Capture the cell that displays the provided text and extract its [x, y] central coordinate. 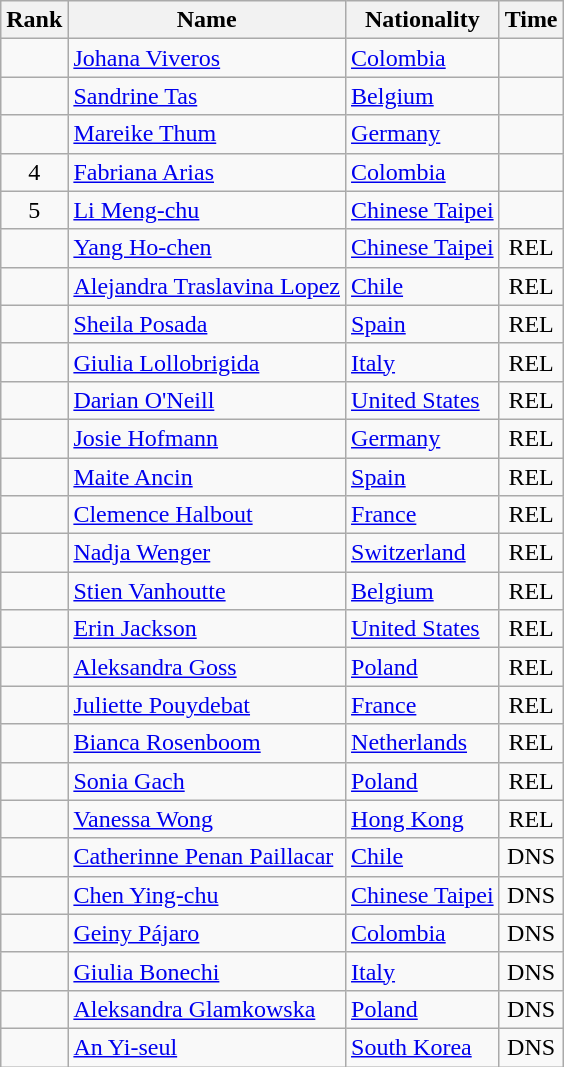
South Korea [423, 1047]
Juliette Pouydebat [207, 705]
Hong Kong [423, 819]
Sonia Gach [207, 781]
Vanessa Wong [207, 819]
Catherinne Penan Paillacar [207, 857]
Mareike Thum [207, 134]
Nadja Wenger [207, 553]
Alejandra Traslavina Lopez [207, 286]
Yang Ho-chen [207, 248]
Li Meng-chu [207, 210]
Fabriana Arias [207, 172]
Netherlands [423, 743]
Chen Ying-chu [207, 895]
Time [531, 20]
An Yi-seul [207, 1047]
Josie Hofmann [207, 438]
Giulia Bonechi [207, 971]
Name [207, 20]
Rank [34, 20]
Nationality [423, 20]
Aleksandra Goss [207, 667]
Darian O'Neill [207, 400]
Giulia Lollobrigida [207, 362]
Erin Jackson [207, 629]
Sandrine Tas [207, 96]
Aleksandra Glamkowska [207, 1009]
5 [34, 210]
Geiny Pájaro [207, 933]
Clemence Halbout [207, 515]
Switzerland [423, 553]
Maite Ancin [207, 477]
Johana Viveros [207, 58]
Stien Vanhoutte [207, 591]
4 [34, 172]
Sheila Posada [207, 324]
Bianca Rosenboom [207, 743]
